Find where the given text appears and provide that cell's center as (x, y) coordinate. 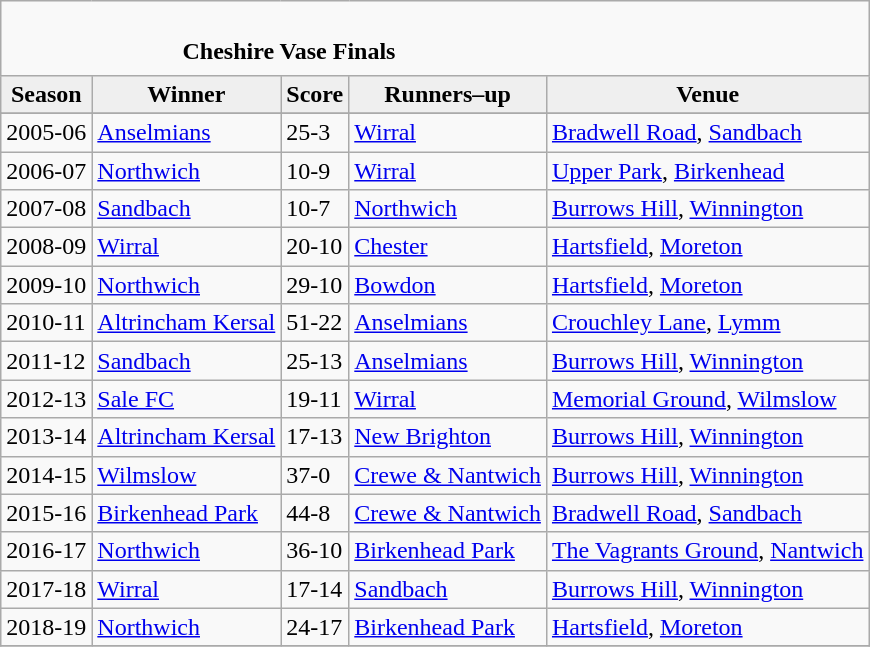
19-11 (315, 399)
2015-16 (46, 513)
Score (315, 94)
51-22 (315, 323)
Bowdon (448, 285)
29-10 (315, 285)
2017-18 (46, 589)
44-8 (315, 513)
2014-15 (46, 475)
Memorial Ground, Wilmslow (708, 399)
24-17 (315, 627)
Upper Park, Birkenhead (708, 171)
10-9 (315, 171)
2009-10 (46, 285)
2007-08 (46, 209)
2011-12 (46, 361)
2016-17 (46, 551)
17-14 (315, 589)
10-7 (315, 209)
Crouchley Lane, Lymm (708, 323)
36-10 (315, 551)
Sale FC (186, 399)
Wilmslow (186, 475)
2013-14 (46, 437)
2012-13 (46, 399)
The Vagrants Ground, Nantwich (708, 551)
Runners–up (448, 94)
37-0 (315, 475)
New Brighton (448, 437)
Chester (448, 247)
Season (46, 94)
Venue (708, 94)
17-13 (315, 437)
25-3 (315, 132)
2005-06 (46, 132)
25-13 (315, 361)
20-10 (315, 247)
2006-07 (46, 171)
2010-11 (46, 323)
2008-09 (46, 247)
Winner (186, 94)
2018-19 (46, 627)
